Scan for the cell matching the given text and deliver its [x, y] coordinate at center. 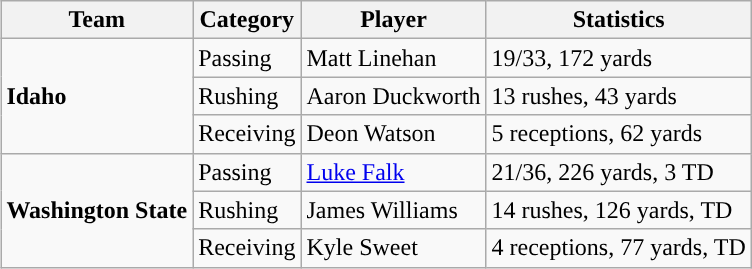
Idaho [97, 96]
Deon Watson [394, 134]
Matt Linehan [394, 58]
14 rushes, 126 yards, TD [618, 210]
Statistics [618, 20]
Luke Falk [394, 172]
13 rushes, 43 yards [618, 96]
James Williams [394, 210]
Player [394, 20]
Kyle Sweet [394, 248]
Washington State [97, 210]
Team [97, 20]
21/36, 226 yards, 3 TD [618, 172]
Aaron Duckworth [394, 96]
Category [247, 20]
19/33, 172 yards [618, 58]
5 receptions, 62 yards [618, 134]
4 receptions, 77 yards, TD [618, 248]
